Search for the cell housing the specified text and yield its (x, y) center coordinate. 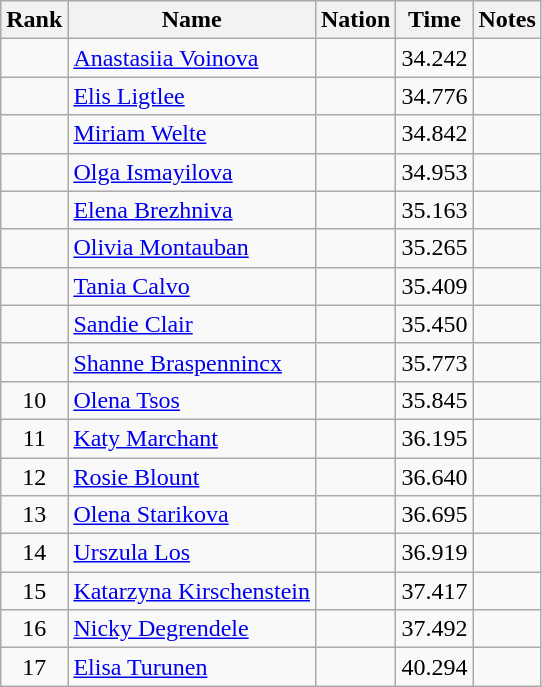
16 (34, 629)
17 (34, 667)
15 (34, 591)
14 (34, 553)
34.242 (434, 58)
Nation (355, 20)
Shanne Braspennincx (192, 362)
35.450 (434, 324)
13 (34, 515)
35.163 (434, 210)
Olena Starikova (192, 515)
35.773 (434, 362)
Sandie Clair (192, 324)
Tania Calvo (192, 286)
34.776 (434, 96)
Urszula Los (192, 553)
40.294 (434, 667)
Notes (507, 20)
35.409 (434, 286)
Rosie Blount (192, 477)
12 (34, 477)
36.695 (434, 515)
Katarzyna Kirschenstein (192, 591)
35.265 (434, 248)
Elis Ligtlee (192, 96)
Olga Ismayilova (192, 172)
34.842 (434, 134)
Rank (34, 20)
36.640 (434, 477)
34.953 (434, 172)
10 (34, 400)
Elisa Turunen (192, 667)
Elena Brezhniva (192, 210)
35.845 (434, 400)
11 (34, 438)
Name (192, 20)
Miriam Welte (192, 134)
Nicky Degrendele (192, 629)
36.919 (434, 553)
37.492 (434, 629)
Katy Marchant (192, 438)
36.195 (434, 438)
Anastasiia Voinova (192, 58)
Time (434, 20)
Olena Tsos (192, 400)
Olivia Montauban (192, 248)
37.417 (434, 591)
